Detect which cell encompasses the target text, then output its (X, Y) center coordinate. 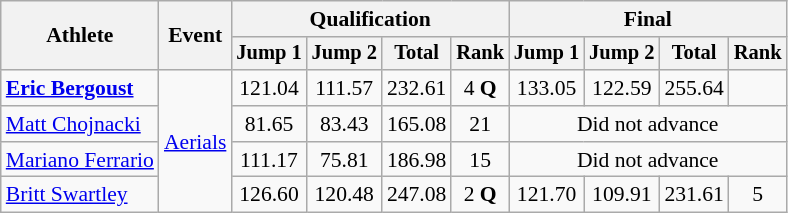
231.61 (694, 195)
255.64 (694, 88)
5 (758, 195)
126.60 (268, 195)
21 (480, 124)
15 (480, 160)
Matt Chojnacki (80, 124)
247.08 (416, 195)
122.59 (622, 88)
133.05 (546, 88)
111.57 (344, 88)
Final (648, 19)
2 Q (480, 195)
Athlete (80, 36)
165.08 (416, 124)
232.61 (416, 88)
Event (195, 36)
109.91 (622, 195)
111.17 (268, 160)
4 Q (480, 88)
121.70 (546, 195)
81.65 (268, 124)
83.43 (344, 124)
Mariano Ferrario (80, 160)
Aerials (195, 141)
75.81 (344, 160)
186.98 (416, 160)
Britt Swartley (80, 195)
121.04 (268, 88)
Qualification (370, 19)
Eric Bergoust (80, 88)
120.48 (344, 195)
